Determine the (X, Y) coordinate at the center of the cell enclosing the given text.  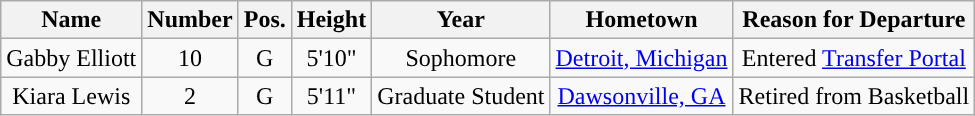
Graduate Student (461, 96)
10 (190, 58)
Hometown (642, 20)
Kiara Lewis (72, 96)
Retired from Basketball (854, 96)
Pos. (264, 20)
Entered Transfer Portal (854, 58)
2 (190, 96)
Year (461, 20)
5'11" (331, 96)
Sophomore (461, 58)
Dawsonville, GA (642, 96)
Reason for Departure (854, 20)
5'10" (331, 58)
Detroit, Michigan (642, 58)
Gabby Elliott (72, 58)
Name (72, 20)
Height (331, 20)
Number (190, 20)
